Provide the [X, Y] coordinate of the cell's center where the given text is located.  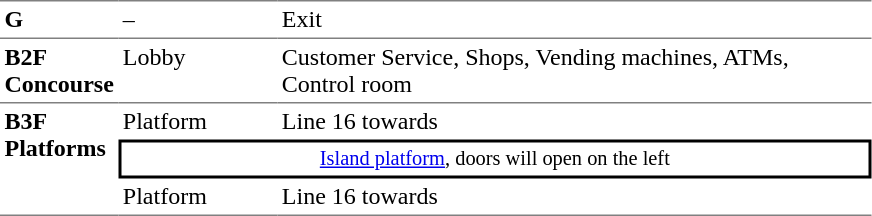
Lobby [198, 71]
G [59, 19]
B3FPlatforms [59, 160]
B2FConcourse [59, 71]
Customer Service, Shops, Vending machines, ATMs, Control room [574, 71]
Island platform, doors will open on the left [494, 160]
– [198, 19]
Exit [574, 19]
